Capture the cell that displays the provided text and extract its [x, y] central coordinate. 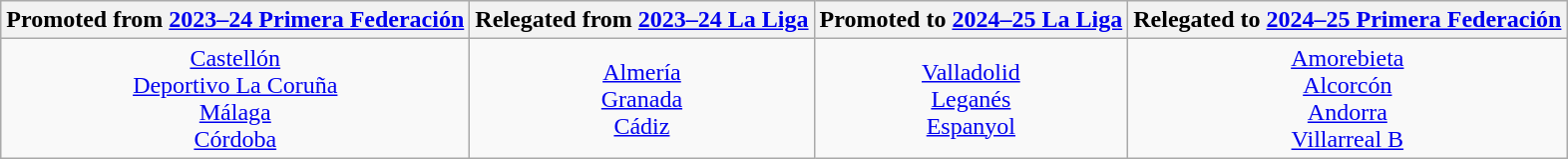
Almería Granada Cádiz [642, 98]
Relegated to 2024–25 Primera Federación [1348, 20]
Relegated from 2023–24 La Liga [642, 20]
Amorebieta Alcorcón Andorra Villarreal B [1348, 98]
Castellón Deportivo La Coruña Málaga Córdoba [235, 98]
Promoted to 2024–25 La Liga [972, 20]
Valladolid Leganés Espanyol [972, 98]
Promoted from 2023–24 Primera Federación [235, 20]
